Search for the cell housing the specified text and yield its [x, y] center coordinate. 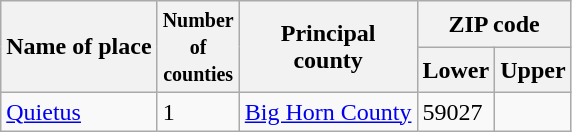
Number ofcounties [198, 47]
Name of place [79, 47]
59027 [456, 112]
Big Horn County [328, 112]
Quietus [79, 112]
Principal county [328, 47]
Lower [456, 70]
1 [198, 112]
ZIP code [494, 24]
Upper [533, 70]
